Locate the cell with the specified text and output its (X, Y) center coordinate. 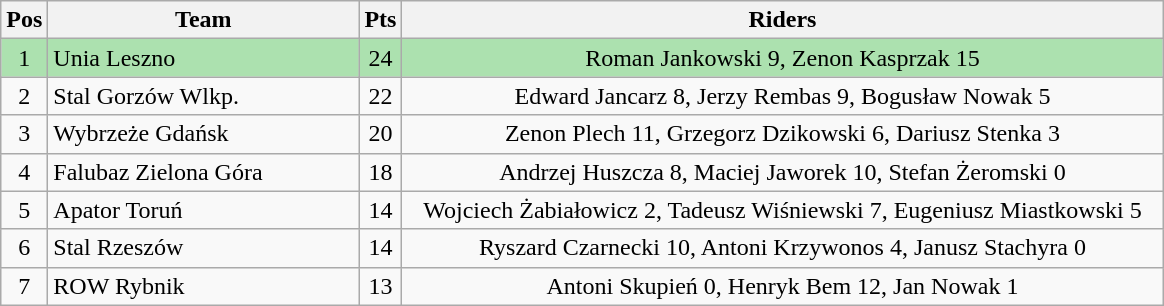
2 (24, 96)
Team (204, 20)
Ryszard Czarnecki 10, Antoni Krzywonos 4, Janusz Stachyra 0 (782, 248)
5 (24, 210)
18 (380, 172)
20 (380, 134)
Wybrzeże Gdańsk (204, 134)
ROW Rybnik (204, 286)
Apator Toruń (204, 210)
24 (380, 58)
Wojciech Żabiałowicz 2, Tadeusz Wiśniewski 7, Eugeniusz Miastkowski 5 (782, 210)
Edward Jancarz 8, Jerzy Rembas 9, Bogusław Nowak 5 (782, 96)
1 (24, 58)
Andrzej Huszcza 8, Maciej Jaworek 10, Stefan Żeromski 0 (782, 172)
Roman Jankowski 9, Zenon Kasprzak 15 (782, 58)
Riders (782, 20)
4 (24, 172)
6 (24, 248)
Antoni Skupień 0, Henryk Bem 12, Jan Nowak 1 (782, 286)
Falubaz Zielona Góra (204, 172)
22 (380, 96)
7 (24, 286)
Stal Gorzów Wlkp. (204, 96)
Zenon Plech 11, Grzegorz Dzikowski 6, Dariusz Stenka 3 (782, 134)
Pos (24, 20)
Pts (380, 20)
13 (380, 286)
3 (24, 134)
Unia Leszno (204, 58)
Stal Rzeszów (204, 248)
